Return the [x, y] coordinate for the center point of the cell that contains the specified text.  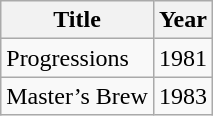
Title [78, 20]
1981 [182, 58]
Progressions [78, 58]
Year [182, 20]
Master’s Brew [78, 96]
1983 [182, 96]
